Return the [x, y] coordinate for the center point of the cell that contains the specified text.  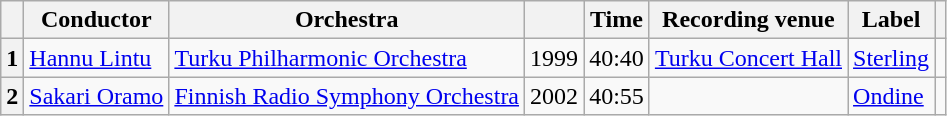
Recording venue [748, 20]
Turku Philharmonic Orchestra [347, 58]
Time [617, 20]
Ondine [892, 96]
Finnish Radio Symphony Orchestra [347, 96]
Hannu Lintu [96, 58]
40:40 [617, 58]
2002 [554, 96]
Conductor [96, 20]
2 [12, 96]
Turku Concert Hall [748, 58]
40:55 [617, 96]
1 [12, 58]
Sterling [892, 58]
Orchestra [347, 20]
Sakari Oramo [96, 96]
1999 [554, 58]
Label [892, 20]
